Find where the given text appears and provide that cell's center as [X, Y] coordinate. 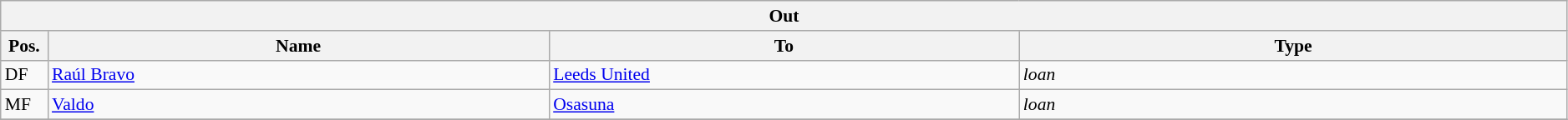
Type [1293, 46]
Osasuna [784, 105]
Valdo [298, 105]
Pos. [24, 46]
DF [24, 75]
Leeds United [784, 75]
Raúl Bravo [298, 75]
To [784, 46]
MF [24, 105]
Name [298, 46]
Out [784, 16]
